Capture the cell that displays the provided text and extract its (X, Y) central coordinate. 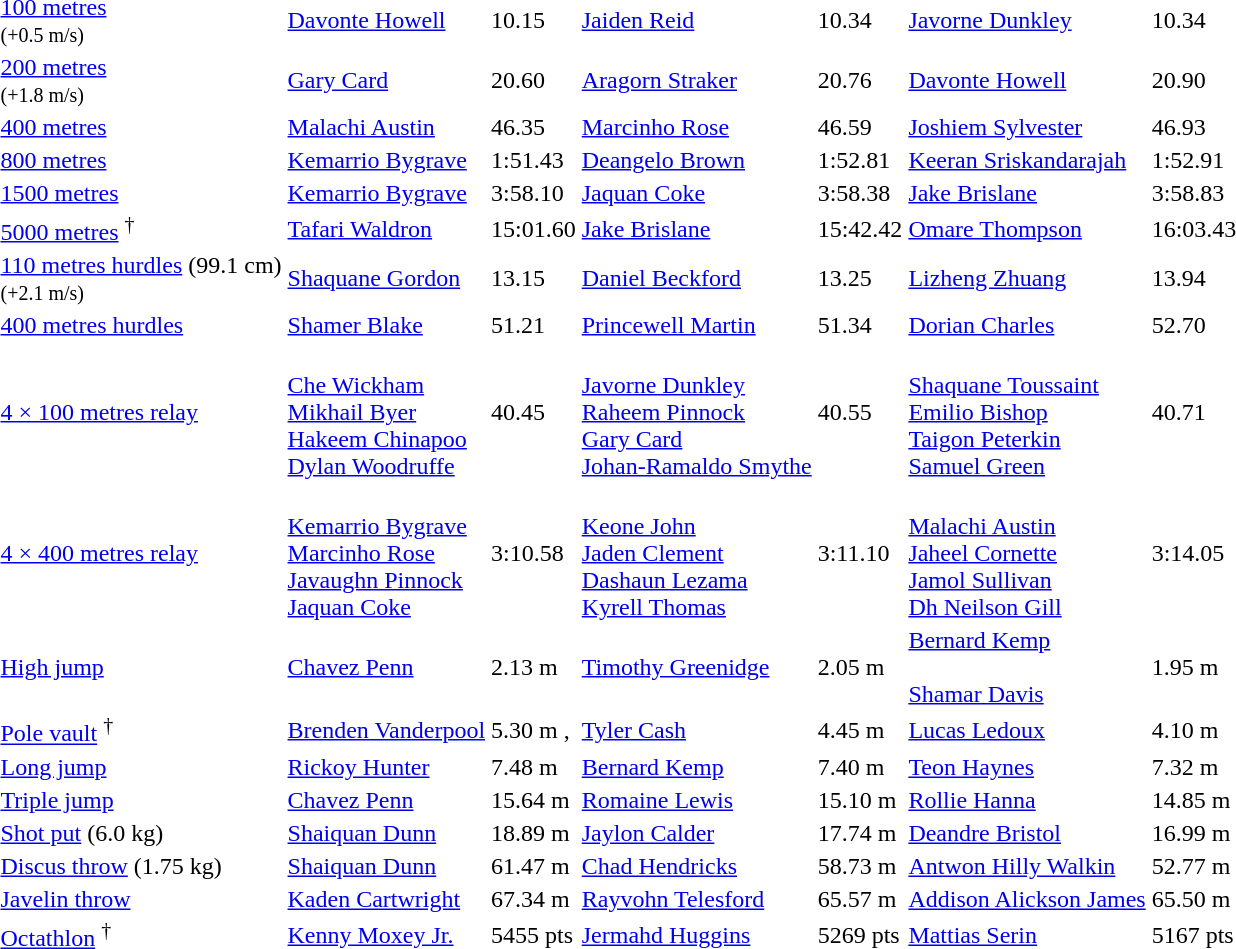
20.60 (534, 80)
40.45 (534, 412)
Javorne DunkleyRaheem PinnockGary CardJohan-Ramaldo Smythe (696, 412)
Marcinho Rose (696, 127)
1:52.81 (860, 160)
17.74 m (860, 833)
Keeran Sriskandarajah (1027, 160)
Bernard Kemp (696, 767)
7.48 m (534, 767)
Jaylon Calder (696, 833)
Rollie Hanna (1027, 800)
Che WickhamMikhail ByerHakeem ChinapooDylan Woodruffe (386, 412)
46.59 (860, 127)
Kemarrio BygraveMarcinho RoseJavaughn PinnockJaquan Coke (386, 553)
2.13 m (534, 667)
67.34 m (534, 899)
15.64 m (534, 800)
51.21 (534, 325)
40.55 (860, 412)
15:01.60 (534, 229)
Timothy Greenidge (696, 667)
Davonte Howell (1027, 80)
4.45 m (860, 730)
46.35 (534, 127)
13.15 (534, 278)
Bernard Kemp Shamar Davis (1027, 667)
Malachi Austin (386, 127)
Rickoy Hunter (386, 767)
15:42.42 (860, 229)
Teon Haynes (1027, 767)
2.05 m (860, 667)
Malachi AustinJaheel CornetteJamol SullivanDh Neilson Gill (1027, 553)
Tyler Cash (696, 730)
Brenden Vanderpool (386, 730)
Joshiem Sylvester (1027, 127)
Tafari Waldron (386, 229)
Keone JohnJaden ClementDashaun LezamaKyrell Thomas (696, 553)
Addison Alickson James (1027, 899)
Rayvohn Telesford (696, 899)
20.76 (860, 80)
Lucas Ledoux (1027, 730)
3:58.10 (534, 193)
13.25 (860, 278)
Princewell Martin (696, 325)
Antwon Hilly Walkin (1027, 866)
3:10.58 (534, 553)
18.89 m (534, 833)
Dorian Charles (1027, 325)
7.40 m (860, 767)
5.30 m , (534, 730)
Deangelo Brown (696, 160)
Deandre Bristol (1027, 833)
1:51.43 (534, 160)
65.57 m (860, 899)
Lizheng Zhuang (1027, 278)
51.34 (860, 325)
Omare Thompson (1027, 229)
Shamer Blake (386, 325)
Chad Hendricks (696, 866)
Jaquan Coke (696, 193)
Daniel Beckford (696, 278)
3:11.10 (860, 553)
61.47 m (534, 866)
Gary Card (386, 80)
Kaden Cartwright (386, 899)
Shaquane Gordon (386, 278)
3:58.38 (860, 193)
58.73 m (860, 866)
Romaine Lewis (696, 800)
Aragorn Straker (696, 80)
15.10 m (860, 800)
Shaquane ToussaintEmilio BishopTaigon PeterkinSamuel Green (1027, 412)
